Determine the (X, Y) coordinate at the center of the cell enclosing the given text.  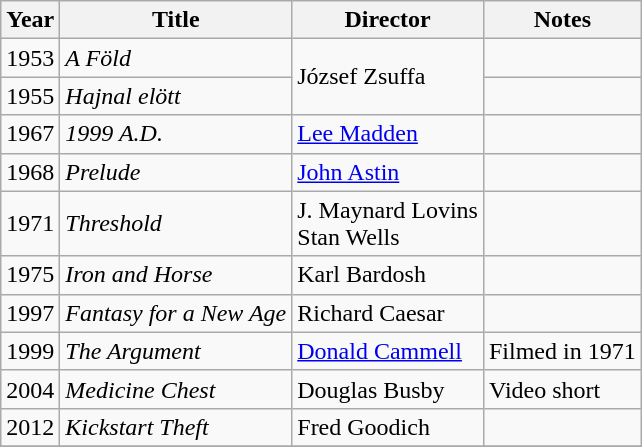
John Astin (388, 172)
1975 (30, 275)
Director (388, 20)
Video short (562, 389)
Year (30, 20)
1999 A.D. (176, 134)
Lee Madden (388, 134)
1953 (30, 58)
2012 (30, 427)
1971 (30, 224)
Medicine Chest (176, 389)
1997 (30, 313)
Notes (562, 20)
Douglas Busby (388, 389)
1955 (30, 96)
2004 (30, 389)
Prelude (176, 172)
Fantasy for a New Age (176, 313)
The Argument (176, 351)
J. Maynard LovinsStan Wells (388, 224)
Donald Cammell (388, 351)
Karl Bardosh (388, 275)
Title (176, 20)
1967 (30, 134)
Richard Caesar (388, 313)
Kickstart Theft (176, 427)
1999 (30, 351)
Hajnal elött (176, 96)
Iron and Horse (176, 275)
József Zsuffa (388, 77)
1968 (30, 172)
A Föld (176, 58)
Filmed in 1971 (562, 351)
Threshold (176, 224)
Fred Goodich (388, 427)
